Provide the [X, Y] coordinate of the cell's center where the given text is located.  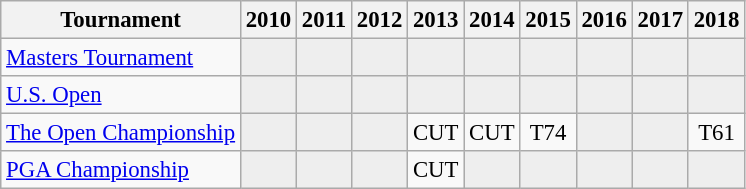
Tournament [121, 20]
2015 [548, 20]
2011 [324, 20]
Masters Tournament [121, 58]
2016 [604, 20]
2018 [716, 20]
2017 [660, 20]
T61 [716, 133]
U.S. Open [121, 95]
The Open Championship [121, 133]
2010 [268, 20]
2014 [492, 20]
2012 [379, 20]
2013 [436, 20]
T74 [548, 133]
PGA Championship [121, 170]
